Extract the (x, y) coordinate from the center of the cell holding the provided text.  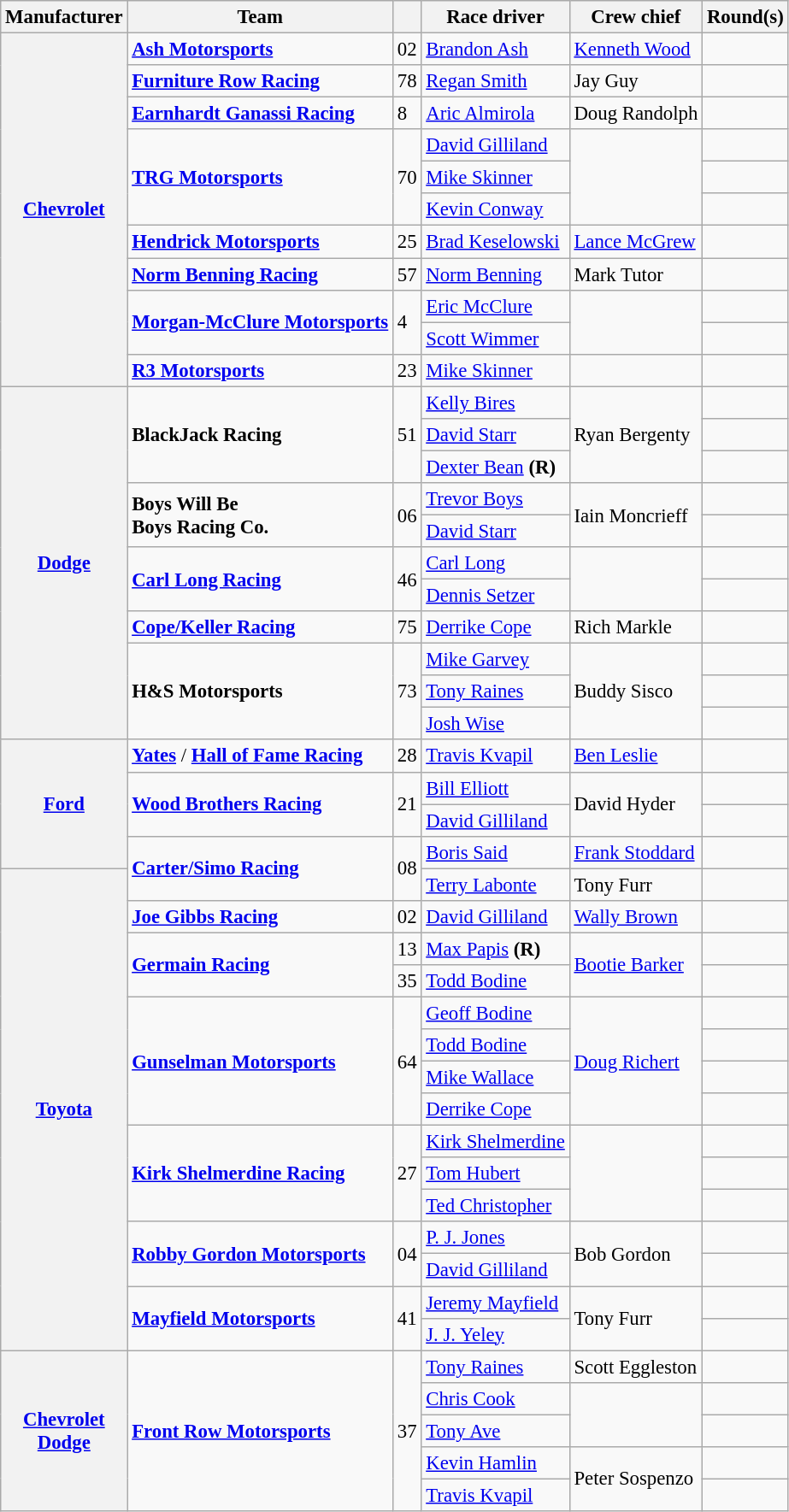
Josh Wise (496, 724)
R3 Motorsports (260, 370)
41 (407, 1318)
Dodge (64, 563)
Team (260, 17)
51 (407, 434)
Bootie Barker (636, 964)
8 (407, 114)
Boys Will BeBoys Racing Co. (260, 515)
75 (407, 627)
Doug Richert (636, 1061)
Eric McClure (496, 306)
Race driver (496, 17)
Doug Randolph (636, 114)
23 (407, 370)
28 (407, 756)
Brandon Ash (496, 50)
Mayfield Motorsports (260, 1318)
Carl Long (496, 563)
Frank Stoddard (636, 852)
Terry Labonte (496, 885)
Rich Markle (636, 627)
Jay Guy (636, 81)
06 (407, 515)
Bill Elliott (496, 788)
13 (407, 949)
Buddy Sisco (636, 692)
Round(s) (745, 17)
Germain Racing (260, 964)
70 (407, 178)
TRG Motorsports (260, 178)
Aric Almirola (496, 114)
Boris Said (496, 852)
Mike Garvey (496, 660)
J. J. Yeley (496, 1334)
Carter/Simo Racing (260, 868)
Yates / Hall of Fame Racing (260, 756)
Trevor Boys (496, 499)
Chevrolet (64, 210)
35 (407, 981)
Tom Hubert (496, 1174)
Morgan-McClure Motorsports (260, 321)
Joe Gibbs Racing (260, 917)
Lance McGrew (636, 242)
46 (407, 580)
Ted Christopher (496, 1206)
Mike Wallace (496, 1078)
64 (407, 1061)
Geoff Bodine (496, 1013)
Scott Eggleston (636, 1367)
Kirk Shelmerdine (496, 1142)
Toyota (64, 1109)
Chris Cook (496, 1398)
27 (407, 1174)
David Hyder (636, 803)
Mark Tutor (636, 274)
Ryan Bergenty (636, 434)
Ash Motorsports (260, 50)
73 (407, 692)
Kirk Shelmerdine Racing (260, 1174)
ChevroletDodge (64, 1431)
Regan Smith (496, 81)
Scott Wimmer (496, 338)
4 (407, 321)
Dexter Bean (R) (496, 467)
21 (407, 803)
25 (407, 242)
Hendrick Motorsports (260, 242)
Kevin Conway (496, 209)
Ford (64, 804)
Manufacturer (64, 17)
Bob Gordon (636, 1255)
Max Papis (R) (496, 949)
Iain Moncrieff (636, 515)
Gunselman Motorsports (260, 1061)
BlackJack Racing (260, 434)
Crew chief (636, 17)
Front Row Motorsports (260, 1431)
Wood Brothers Racing (260, 803)
Norm Benning Racing (260, 274)
Peter Sospenzo (636, 1479)
Kelly Bires (496, 403)
Robby Gordon Motorsports (260, 1255)
78 (407, 81)
Cope/Keller Racing (260, 627)
Earnhardt Ganassi Racing (260, 114)
Norm Benning (496, 274)
Ben Leslie (636, 756)
Tony Ave (496, 1431)
Kevin Hamlin (496, 1463)
Dennis Setzer (496, 596)
P. J. Jones (496, 1238)
Wally Brown (636, 917)
Brad Keselowski (496, 242)
08 (407, 868)
37 (407, 1431)
Carl Long Racing (260, 580)
Kenneth Wood (636, 50)
04 (407, 1255)
Furniture Row Racing (260, 81)
Jeremy Mayfield (496, 1303)
57 (407, 274)
H&S Motorsports (260, 692)
